For the text-containing cell, return its midpoint in (X, Y) coordinate format. 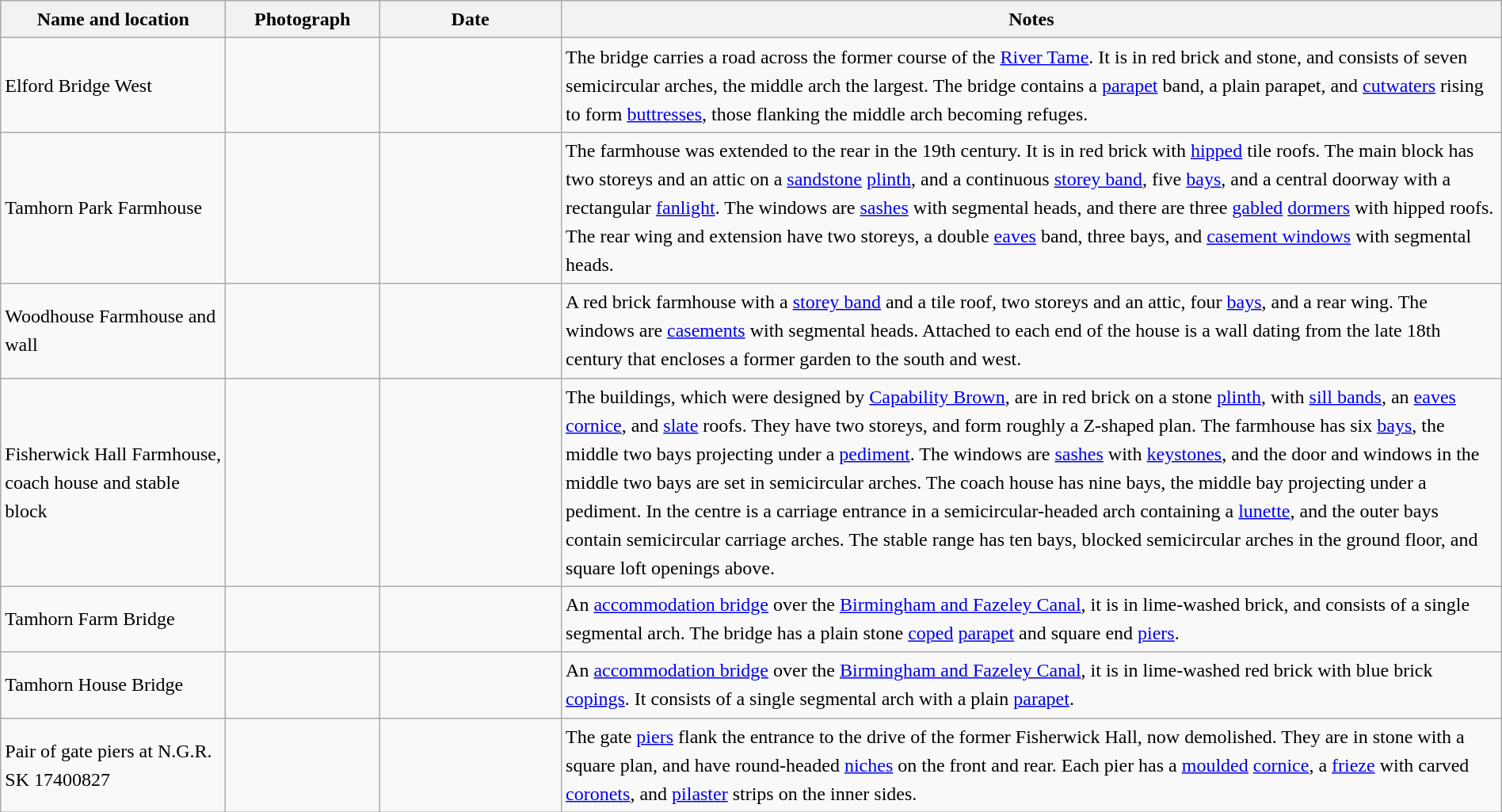
Pair of gate piers at N.G.R. SK 17400827 (113, 765)
Notes (1031, 19)
Woodhouse Farmhouse and wall (113, 331)
Tamhorn House Bridge (113, 684)
Fisherwick Hall Farmhouse, coach house and stable block (113, 482)
Tamhorn Park Farmhouse (113, 208)
Photograph (303, 19)
Date (471, 19)
Tamhorn Farm Bridge (113, 619)
Name and location (113, 19)
Elford Bridge West (113, 86)
